Locate the cell with the specified text and output its [X, Y] center coordinate. 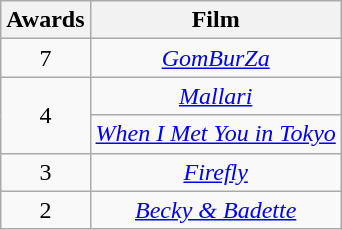
4 [46, 115]
Firefly [216, 172]
GomBurZa [216, 58]
3 [46, 172]
Film [216, 20]
Awards [46, 20]
2 [46, 210]
Becky & Badette [216, 210]
Mallari [216, 96]
7 [46, 58]
When I Met You in Tokyo [216, 134]
